Extract the [X, Y] coordinate from the center of the cell holding the provided text.  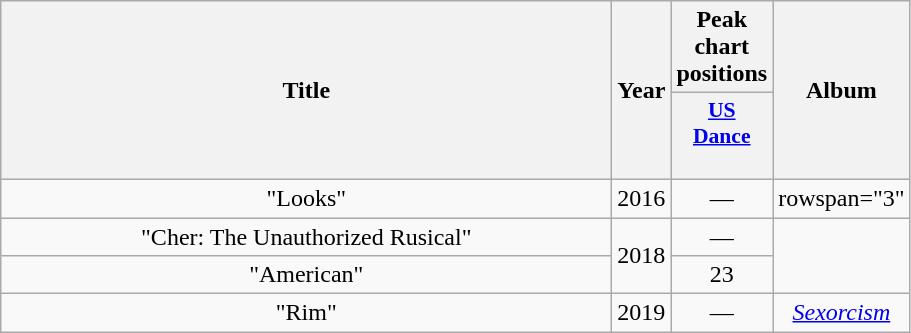
"Cher: The Unauthorized Rusical" [306, 237]
Peak chart positions [722, 47]
"American" [306, 275]
2019 [642, 313]
Title [306, 90]
USDance [722, 136]
2016 [642, 198]
rowspan="3" [842, 198]
2018 [642, 256]
Sexorcism [842, 313]
"Rim" [306, 313]
Year [642, 90]
"Looks" [306, 198]
Album [842, 90]
23 [722, 275]
